For the text-containing cell, return its midpoint in (X, Y) coordinate format. 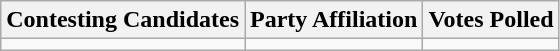
Party Affiliation (334, 20)
Contesting Candidates (123, 20)
Votes Polled (491, 20)
